Scan for the cell matching the given text and deliver its (x, y) coordinate at center. 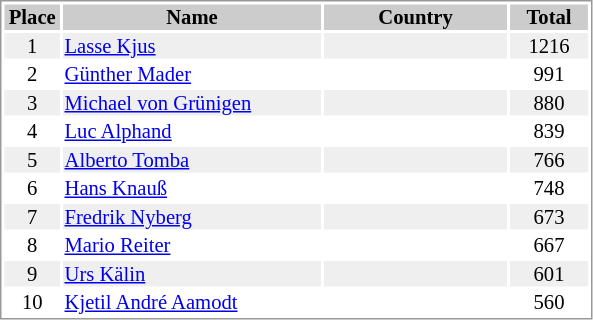
1 (32, 46)
766 (549, 160)
Kjetil André Aamodt (192, 303)
4 (32, 131)
Alberto Tomba (192, 160)
5 (32, 160)
Fredrik Nyberg (192, 217)
Total (549, 17)
7 (32, 217)
839 (549, 131)
880 (549, 103)
673 (549, 217)
8 (32, 245)
Hans Knauß (192, 189)
667 (549, 245)
Place (32, 17)
Urs Kälin (192, 274)
3 (32, 103)
560 (549, 303)
991 (549, 75)
Name (192, 17)
2 (32, 75)
Country (416, 17)
Michael von Grünigen (192, 103)
Mario Reiter (192, 245)
601 (549, 274)
Günther Mader (192, 75)
1216 (549, 46)
6 (32, 189)
9 (32, 274)
10 (32, 303)
Lasse Kjus (192, 46)
Luc Alphand (192, 131)
748 (549, 189)
